From the cell containing the given text, extract its center point as [x, y] coordinate. 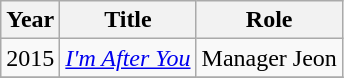
2015 [30, 58]
I'm After You [128, 58]
Role [269, 20]
Title [128, 20]
Manager Jeon [269, 58]
Year [30, 20]
